Output the (x, y) coordinate of the center of the cell containing the given text.  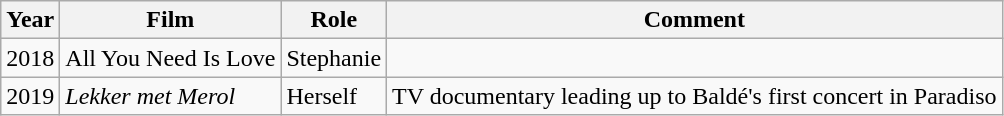
2019 (30, 96)
All You Need Is Love (170, 58)
Comment (694, 20)
Stephanie (334, 58)
TV documentary leading up to Baldé's first concert in Paradiso (694, 96)
Film (170, 20)
Role (334, 20)
Herself (334, 96)
Year (30, 20)
Lekker met Merol (170, 96)
2018 (30, 58)
